Capture the cell that displays the provided text and extract its (x, y) central coordinate. 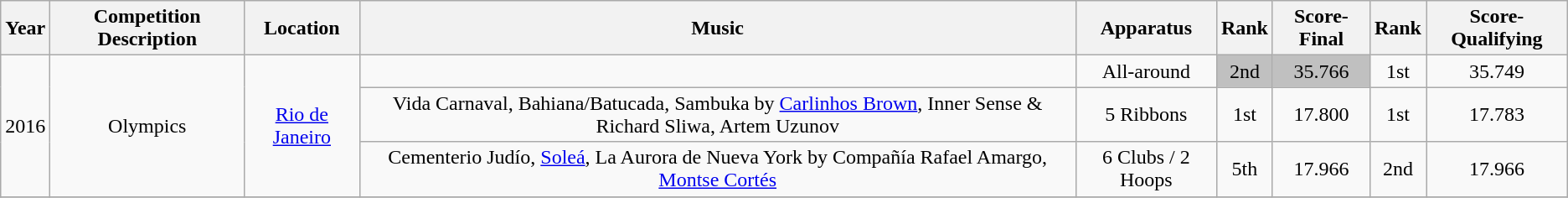
17.783 (1496, 114)
Score-Final (1321, 29)
Apparatus (1146, 29)
35.749 (1496, 71)
17.800 (1321, 114)
Cementerio Judío, Soleá, La Aurora de Nueva York by Compañía Rafael Amargo, Montse Cortés (717, 169)
Location (302, 29)
5th (1245, 169)
2016 (25, 126)
Competition Description (147, 29)
Music (717, 29)
Year (25, 29)
6 Clubs / 2 Hoops (1146, 169)
All-around (1146, 71)
5 Ribbons (1146, 114)
Rio de Janeiro (302, 126)
35.766 (1321, 71)
Score-Qualifying (1496, 29)
Vida Carnaval, Bahiana/Batucada, Sambuka by Carlinhos Brown, Inner Sense & Richard Sliwa, Artem Uzunov (717, 114)
Olympics (147, 126)
